Capture the cell that displays the provided text and extract its [X, Y] central coordinate. 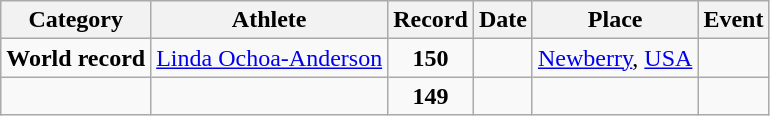
Newberry, USA [614, 58]
Linda Ochoa-Anderson [270, 58]
Event [734, 20]
Record [431, 20]
150 [431, 58]
World record [76, 58]
Date [502, 20]
Athlete [270, 20]
Category [76, 20]
149 [431, 96]
Place [614, 20]
